Find where the given text appears and provide that cell's center as (x, y) coordinate. 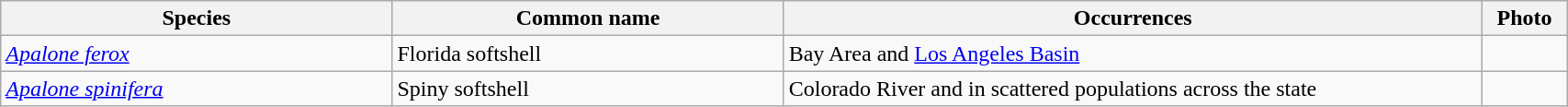
Florida softshell (588, 53)
Species (197, 18)
Occurrences (1133, 18)
Bay Area and Los Angeles Basin (1133, 53)
Apalone spinifera (197, 89)
Common name (588, 18)
Apalone ferox (197, 53)
Spiny softshell (588, 89)
Photo (1524, 18)
Colorado River and in scattered populations across the state (1133, 89)
